Pinpoint the cell where the given text exists, returning its (x, y) midpoint coordinate. 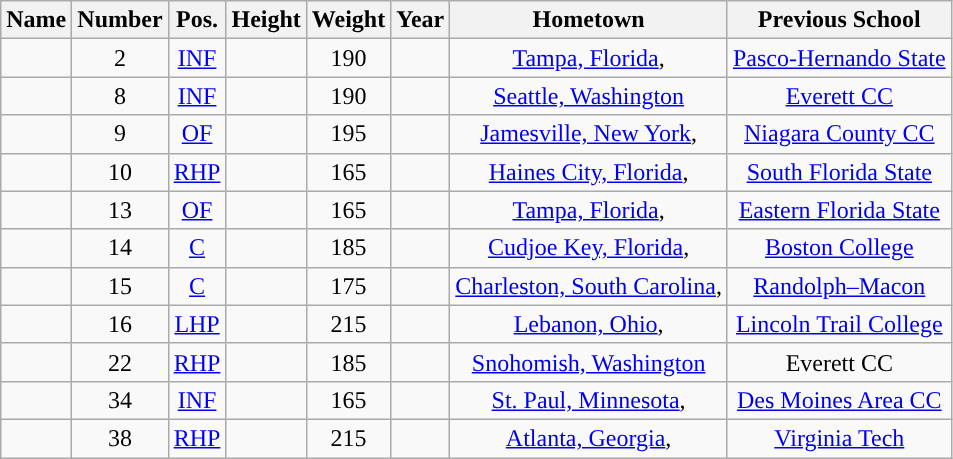
Snohomish, Washington (589, 362)
15 (120, 286)
Haines City, Florida, (589, 172)
16 (120, 324)
Randolph–Macon (839, 286)
Virginia Tech (839, 438)
13 (120, 210)
2 (120, 58)
Atlanta, Georgia, (589, 438)
175 (348, 286)
Pasco-Hernando State (839, 58)
Weight (348, 20)
South Florida State (839, 172)
Number (120, 20)
Height (266, 20)
Name (36, 20)
Jamesville, New York, (589, 134)
Boston College (839, 248)
9 (120, 134)
Charleston, South Carolina, (589, 286)
Lincoln Trail College (839, 324)
195 (348, 134)
Hometown (589, 20)
Lebanon, Ohio, (589, 324)
St. Paul, Minnesota, (589, 400)
34 (120, 400)
LHP (197, 324)
Year (420, 20)
Des Moines Area CC (839, 400)
22 (120, 362)
38 (120, 438)
10 (120, 172)
Previous School (839, 20)
Seattle, Washington (589, 96)
Niagara County CC (839, 134)
14 (120, 248)
8 (120, 96)
Eastern Florida State (839, 210)
Cudjoe Key, Florida, (589, 248)
Pos. (197, 20)
